Scan for the cell matching the given text and deliver its [X, Y] coordinate at center. 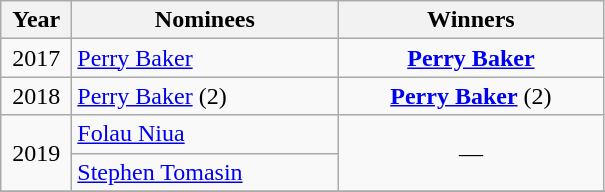
Folau Niua [205, 134]
2018 [36, 96]
Year [36, 20]
Nominees [205, 20]
2017 [36, 58]
Winners [471, 20]
Stephen Tomasin [205, 172]
2019 [36, 153]
— [471, 153]
